Locate the cell with the specified text and output its (X, Y) center coordinate. 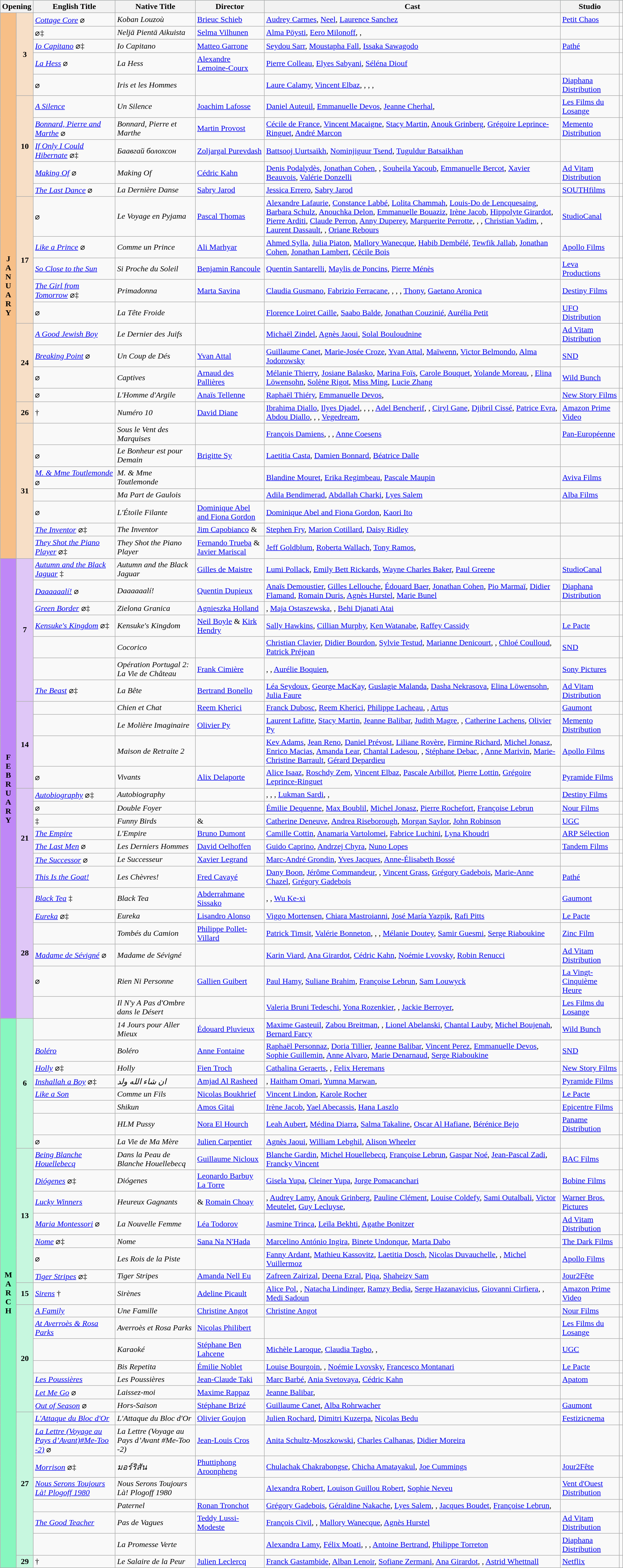
Joachim Lafosse (230, 107)
29 (25, 1561)
Tandem Films (590, 846)
Karaoké (155, 1350)
Nicolas Philibert (230, 1328)
Captives (155, 378)
15 (25, 1294)
Fernando Trueba & Javier Mariscal (230, 547)
Paternel (155, 1505)
English Title (75, 7)
Vivants (155, 777)
Like a Prince ⌀ (75, 247)
Adila Bendimerad, Abdallah Charki, Lyes Salem (412, 495)
Jean-Louis Cros (230, 1440)
Bonnard, Pierre and Marthe ⌀ (75, 129)
Kensuke's Kingdom (155, 626)
Anaïs Demoustier, Gilles Lellouche, Édouard Baer, Jonathan Cohen, Pio Marmaï, Didier Flamand, Romain Duris, Agnès Hurstel, Marie Bunel (412, 591)
Louise Bourgoin, , Noémie Lvovsky, Francesco Montanari (412, 1367)
Martin Provost (230, 129)
Michaël Zindel, Agnès Jaoui, Solal Bouloudnine (412, 334)
A Family (75, 1311)
Marc Barbé, Ania Svetovaya, Cédric Kahn (412, 1379)
Battsooj Uurtsaikh, Nominjiguur Tsend, Tuguldur Batsaikhan (412, 150)
Jeanne Balibar, (412, 1392)
Marta Savina (230, 291)
Léa Seydoux, George MacKay, Guslagie Malanda, Dasha Nekrasova, Elina Löwensohn, Julia Faure (412, 690)
Le Voyage en Pyjama (155, 216)
Yvan Attal (230, 356)
7 (25, 630)
Aviva Films (590, 477)
Nicolas Boukhrief (230, 1094)
Agnès Jaoui, William Lebghil, Alison Wheeler (412, 1142)
Franck Gastambide, Alban Lenoir, Sofiane Zermani, Ana Girardot, , Astrid Whettnall (412, 1561)
Brigitte Sy (230, 455)
Agnieszka Holland (230, 608)
, Maja Ostaszewska, , Behi Djanati Atai (412, 608)
Si Proche du Soleil (155, 269)
The Empire (75, 833)
Daniel Auteuil, Emmanuelle Devos, Jeanne Cherhal, (412, 107)
Alba Films (590, 495)
Eureka (155, 916)
Amos Gitai (230, 1107)
Tiger Stripes (155, 1276)
Karin Viard, Ana Girardot, Cédric Kahn, Noémie Lvovsky, Robin Renucci (412, 955)
Quentin Dupieux (230, 591)
Fanny Ardant, Mathieu Kassovitz, Laetitia Dosch, Nicolas Duvauchelle, , Michel Vuillermoz (412, 1258)
Io Capitano (155, 46)
Chien et Chat (155, 708)
24 (25, 362)
Il N'y A Pas d'Ombre dans le Désert (155, 1007)
Teddy Lussi-Modeste (230, 1523)
Les Derniers Hommes (155, 846)
21 (25, 838)
Breaking Point ⌀ (75, 356)
FEBRUARY (9, 788)
Leva Productions (590, 269)
At Averroès & Rosa Parks (75, 1328)
Quentin Santarelli, Maylis de Poncins, Pierre Ménès (412, 269)
Irène Jacob, Yael Abecassis, Hana Laszlo (412, 1107)
Jasmine Trinca, Leïla Bekhti, Agathe Bonitzer (412, 1224)
Catherine Deneuve, Andrea Riseborough, Morgan Saylor, John Robinson (412, 821)
Let Me Go ⌀ (75, 1392)
Petit Chaos (590, 20)
Kensuke's Kingdom ⌀‡ (75, 626)
Lisandro Alonso (230, 916)
26 (25, 412)
Alexandre Lemoine-Courx (230, 63)
Denis Podalydès, Jonathan Cohen, , Souheila Yacoub, Emmanuelle Bercot, Xavier Beauvois, Valérie Donzelli (412, 172)
Autobiography (155, 795)
Leonardo Barbuy La Torre (230, 1180)
Le Successeur (155, 860)
Christian Clavier, Didier Bourdon, Sylvie Testud, Marianne Denicourt, , Chloé Coulloud, Patrick Préjean (412, 647)
Warner Bros. Pictures (590, 1202)
Alice Isaaz, Roschdy Zem, Vincent Elbaz, Pascale Arbillot, Pierre Lottin, Grégoire Leprince-Ringuet (412, 777)
Bobine Films (590, 1180)
‡ (75, 821)
Epicentre Films (590, 1107)
Ronan Tronchot (230, 1505)
Alexandra Robert, Louison Guillou Robert, Sophie Neveu (412, 1488)
, Haitham Omari, Yumna Marwan, (412, 1081)
Tombés du Camion (155, 933)
La Hess ⌀ (75, 63)
Daaaaaalí! (155, 591)
François Civil, , Mallory Wanecque, Agnès Hurstel (412, 1523)
Grégory Gadebois, Géraldine Nakache, Lyes Salem, , Jacques Boudet, Françoise Lebrun, (412, 1505)
Blandine Mouret, Erika Regimbeau, Pascale Maupin (412, 477)
Gisela Yupa, Cleiner Yupa, Jorge Pomacanchari (412, 1180)
David Oelhoffen (230, 846)
Guillaume Canet, Alba Rohrwacher (412, 1406)
They Shot the Piano Player (155, 547)
So Close to the Sun (75, 269)
Selma Vilhunen (230, 33)
UFO Distribution (590, 312)
Frank Cimière (230, 669)
Une Famille (155, 1311)
Sous le Vent des Marquises (155, 434)
Jean-Claude Taki (230, 1379)
Autumn and the Black Jaguar ‡ (75, 569)
Green Border ⌀‡ (75, 608)
& (230, 821)
Bertrand Bonello (230, 690)
, , Wu Ke-xi (412, 899)
Zafreen Zairizal, Deena Ezral, Piqa, Shaheizy Sam (412, 1276)
M. & Mme Toutlemonde ⌀ (75, 477)
Autobiography ⌀‡ (75, 795)
The Good Teacher (75, 1523)
Benjamin Rancoule (230, 269)
Patrick Timsit, Valérie Bonneton, , , Mélanie Doutey, Samir Guesmi, Serge Riaboukine (412, 933)
31 (25, 491)
14 Jours pour Aller Mieux (155, 1029)
The Dark Films (590, 1241)
Opening (17, 7)
Neil Boyle & Kirk Hendry (230, 626)
Adeline Picault (230, 1294)
Lumi Pollack, Emily Bett Rickards, Wayne Charles Baker, Paul Greene (412, 569)
Jeff Goldblum, Roberta Wallach, Tony Ramos, (412, 547)
Léa Todorov (230, 1224)
Claudia Gusmano, Fabrizio Ferracane, , , , Thony, Gaetano Aronica (412, 291)
Seydou Sarr, Moustapha Fall, Issaka Sawagodo (412, 46)
Pan-Européenne (590, 434)
, Audrey Lamy, Anouk Grinberg, Pauline Clément, Louise Coldefy, Sami Outalbali, Victor Meutelet, Guy Lecluyse, (412, 1202)
Le Dernier des Juifs (155, 334)
Daaaaaalí! ⌀ (75, 591)
Zinc Film (590, 933)
Neljä Pientä Aikuista (155, 33)
Julien Leclercq (230, 1561)
Sirènes (155, 1294)
Matteo Garrone (230, 46)
The Successor ⌀ (75, 860)
Ibrahima Diallo, Ilyes Djadel, , , , Adel Bencherif, , Ciryl Gane, Djibril Cissé, Patrice Evra, Abdou Diallo, , , Vegedream, (412, 412)
Maxime Gasteuil, Zabou Breitman, , Lionel Abelanski, Chantal Lauby, Michel Boujenah, Bernard Farcy (412, 1029)
La Lettre (Voyage au Pays d’Avant)#Me-Too -2) ⌀ (75, 1440)
Anita Schultz-Moszkowski, Charles Calhanas, Didier Moreira (412, 1440)
Arnaud des Pallières (230, 378)
Ahmed Sylla, Julia Piaton, Mallory Wanecque, Habib Dembélé, Tewfik Jallab, Jonathan Cohen, Jonathan Lambert, Cécile Bois (412, 247)
& Romain Choay (230, 1202)
6 (25, 1083)
Diógenes (155, 1180)
Viggo Mortensen, Chiara Mastroianni, José María Yazpik, Rafi Pitts (412, 916)
Cédric Kahn (230, 172)
Franck Dubosc, Reem Kherici, Philippe Lacheau, , Artus (412, 708)
14 (25, 745)
Laissez-moi (155, 1392)
28 (25, 953)
Ali Marhyar (230, 247)
Olivier Goujon (230, 1418)
Comme un Fils (155, 1094)
Maria Montessori ⌀ (75, 1224)
Le Molière Imaginaire (155, 725)
A Good Jewish Boy (75, 334)
Баавгай болохсон (155, 150)
The Last Dance ⌀ (75, 190)
Dans la Peau de Blanche Houellebecq (155, 1159)
Michèle Laroque, Claudia Tagbo, , (412, 1350)
La Promesse Verte (155, 1544)
They Shot the Piano Player ⌀‡ (75, 547)
Holly (155, 1068)
La Vingt-Cinquième Heure (590, 981)
Jim Capobianco & (230, 530)
Laurent Lafitte, Stacy Martin, Jeanne Balibar, Judith Magre, , Catherine Lachens, Olivier Py (412, 725)
Un Coup de Dés (155, 356)
Guillaume Canet, Marie-Josée Croze, Yvan Attal, Maïwenn, Victor Belmondo, Alma Jodorowsky (412, 356)
Bonnard, Pierre et Marthe (155, 129)
L'Homme d'Argile (155, 395)
Émilie Dequenne, Max Boublil, Michel Jonasz, Pierre Rochefort, Françoise Lebrun (412, 808)
Autumn and the Black Jaguar (155, 569)
Julien Carpentier (230, 1142)
Laure Calamy, Vincent Elbaz, , , , (412, 85)
, , Aurélie Boquien, (412, 669)
10 (25, 146)
Out of Season ⌀ (75, 1406)
La Dernière Danse (155, 190)
Lucky Winners (75, 1202)
Camille Cottin, Anamaria Vartolomei, Fabrice Luchini, Lyna Khoudri (412, 833)
Madame de Sévigné ⌀ (75, 955)
Leah Aubert, Médina Diarra, Salma Takaline, Oscar Al Hafiane, Bérénice Bejo (412, 1124)
Audrey Carmes, Neel, Laurence Sanchez (412, 20)
Brieuc Schieb (230, 20)
Fien Troch (230, 1068)
Amanda Nell Eu (230, 1276)
Sirens † (75, 1294)
BAC Films (590, 1159)
La Vie de Ma Mère (155, 1142)
Iris et les Hommes (155, 85)
Shikun (155, 1107)
ARP Sélection (590, 833)
Native Title (155, 7)
Dominique Abel and Fiona Gordon (230, 512)
Koban Louzoù (155, 20)
Nome (155, 1241)
Anaïs Tellenne (230, 395)
Émilie Noblet (230, 1367)
L'Étoile Filante (155, 512)
Eureka ⌀‡ (75, 916)
JANUARY (9, 286)
Jessica Errero, Sabry Jarod (412, 190)
Nora El Hourch (230, 1124)
François Damiens, , , Anne Coesens (412, 434)
Guillaume Nicloux (230, 1159)
Maxime Rappaz (230, 1392)
Julien Rochard, Dimitri Kuzerpa, Nicolas Bedu (412, 1418)
The Beast ⌀‡ (75, 690)
A Silence (75, 107)
Bruno Dumont (230, 833)
Marcelino António Ingira, Binete Undonque, Marta Dabo (412, 1241)
The Inventor ⌀‡ (75, 530)
Making Of (155, 172)
Maison de Retraite 2 (155, 751)
Being Blanche Houellebecq (75, 1159)
Apatom (590, 1379)
13 (25, 1215)
Alma Pöysti, Eero Milonoff, , (412, 33)
This Is the Goat! (75, 877)
Holly ⌀‡ (75, 1068)
Madame de Sévigné (155, 955)
Morrison ⌀‡ (75, 1467)
La Tête Froide (155, 312)
Chulachak Chakrabongse, Chicha Amatayakul, Joe Cummings (412, 1467)
Netflix (590, 1561)
Heureux Gagnants (155, 1202)
Averroès et Rosa Parks (155, 1328)
Le Bonheur est pour Demain (155, 455)
Dominique Abel and Fiona Gordon, Kaori Ito (412, 512)
Paul Hamy, Suliane Brahim, Françoise Lebrun, Sam Louwyck (412, 981)
Xavier Legrand (230, 860)
Florence Loiret Caille, Saabo Balde, Jonathan Couzinié, Aurélia Petit (412, 312)
Zoljargal Purevdash (230, 150)
Les Rois de la Piste (155, 1258)
Io Capitano ⌀‡ (75, 46)
Paname Distribution (590, 1124)
Pierre Colleau, Elyes Sabyani, Séléna Diouf (412, 63)
Sally Hawkins, Cillian Murphy, Ken Watanabe, Raffey Cassidy (412, 626)
Black Tea ‡ (75, 899)
If Only I Could Hibernate ⌀‡ (75, 150)
Mélanie Thierry, Josiane Balasko, Marina Foïs, Carole Bouquet, Yolande Moreau, , Elina Löwensohn, Solène Rigot, Miss Ming, Lucie Zhang (412, 378)
Cécile de France, Vincent Macaigne, Stacy Martin, Anouk Grinberg, Grégoire Leprince-Ringuet, André Marcon (412, 129)
Les Chèvres! (155, 877)
Stephen Fry, Marion Cotillard, Daisy Ridley (412, 530)
HLM Pussy (155, 1124)
Dany Boon, Jérôme Commandeur, , Vincent Grass, Grégory Gadebois, Marie-Anne Chazel, Grégory Gadebois (412, 877)
Cottage Core ⌀ (75, 20)
Marc-André Grondin, Yves Jacques, Anne-Élisabeth Bossé (412, 860)
L'Empire (155, 833)
La Bête (155, 690)
Gallien Guibert (230, 981)
Cocorico (155, 647)
27 (25, 1483)
Vent d'Ouest Distribution (590, 1488)
Zielona Granica (155, 608)
Vincent Lindon, Karole Rocher (412, 1094)
Pascal Thomas (230, 216)
Raphaël Personnaz, Doria Tillier, Jeanne Balibar, Vincent Perez, Emmanuelle Devos, Sophie Guillemin, Anne Alvaro, Marie Denarnaud, Serge Riaboukine (412, 1051)
Cast (412, 7)
Le Salaire de la Peur (155, 1561)
17 (25, 260)
Comme un Prince (155, 247)
20 (25, 1358)
MARCH (9, 1293)
มอร์ริสัน (155, 1467)
Édouard Pluvieux (230, 1029)
Philippe Pollet-Villard (230, 933)
Double Foyer (155, 808)
Opération Portugal 2: La Vie de Château (155, 669)
La Lettre (Voyage au Pays d’Avant #Me-Too -2) (155, 1440)
Nome ⌀‡ (75, 1241)
⌀‡ (75, 33)
Hors-Saison (155, 1406)
Blanche Gardin, Michel Houellebecq, Françoise Lebrun, Gaspar Noé, Jean-Pascal Zadi, Francky Vincent (412, 1159)
The Inventor (155, 530)
Director (230, 7)
Stéphane Brizé (230, 1406)
ان شاء الله ولد (155, 1081)
Valeria Bruni Tedeschi, Yona Rozenkier, , Jackie Berroyer, (412, 1007)
Abderrahmane Sissako (230, 899)
Fred Cavayé (230, 877)
The Girl from Tomorrow ⌀‡ (75, 291)
Making Of ⌀ (75, 172)
Studio (590, 7)
Anne Fontaine (230, 1051)
David Diane (230, 412)
Alice Pol, , Natacha Lindinger, Ramzy Bedia, Serge Hazanavicius, Giovanni Cirfiera, , Medi Sadoun (412, 1294)
Alix Delaporte (230, 777)
Funny Birds (155, 821)
Cathalina Geraerts, , Felix Heremans (412, 1068)
Like a Son (75, 1094)
Laetitia Casta, Damien Bonnard, Béatrice Dalle (412, 455)
Bis Repetita (155, 1367)
Pas de Vagues (155, 1523)
Primadonna (155, 291)
Rien Ni Personne (155, 981)
Gilles de Maistre (230, 569)
Reem Kherici (230, 708)
Diógenes ⌀‡ (75, 1180)
Numéro 10 (155, 412)
La Hess (155, 63)
Sana Na N'Hada (230, 1241)
Inshallah a Boy ⌀‡ (75, 1081)
Stéphane Ben Lahcene (230, 1350)
The Last Men ⌀ (75, 846)
M. & Mme Toutlemonde (155, 477)
Festizicnema (590, 1418)
La Nouvelle Femme (155, 1224)
Tiger Stripes ⌀‡ (75, 1276)
3 (25, 55)
Olivier Py (230, 725)
Black Tea (155, 899)
, , , Lukman Sardi, , (412, 795)
Raphaël Thiéry, Emmanuelle Devos, (412, 395)
Alexandra Lamy, Félix Moati, , , Antoine Bertrand, Philippe Torreton (412, 1544)
SOUTHfilms (590, 190)
Phuttiphong Aroonpheng (230, 1467)
Ma Part de Gaulois (155, 495)
Amjad Al Rasheed (230, 1081)
Guido Caprino, Andrzej Chyra, Nuno Lopes (412, 846)
Sabry Jarod (230, 190)
Sony Pictures (590, 669)
Un Silence (155, 107)
